Return the [x, y] coordinate for the center point of the cell that contains the specified text.  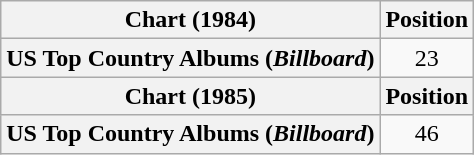
23 [427, 58]
46 [427, 134]
Chart (1984) [190, 20]
Chart (1985) [190, 96]
